Detect which cell encompasses the target text, then output its [X, Y] center coordinate. 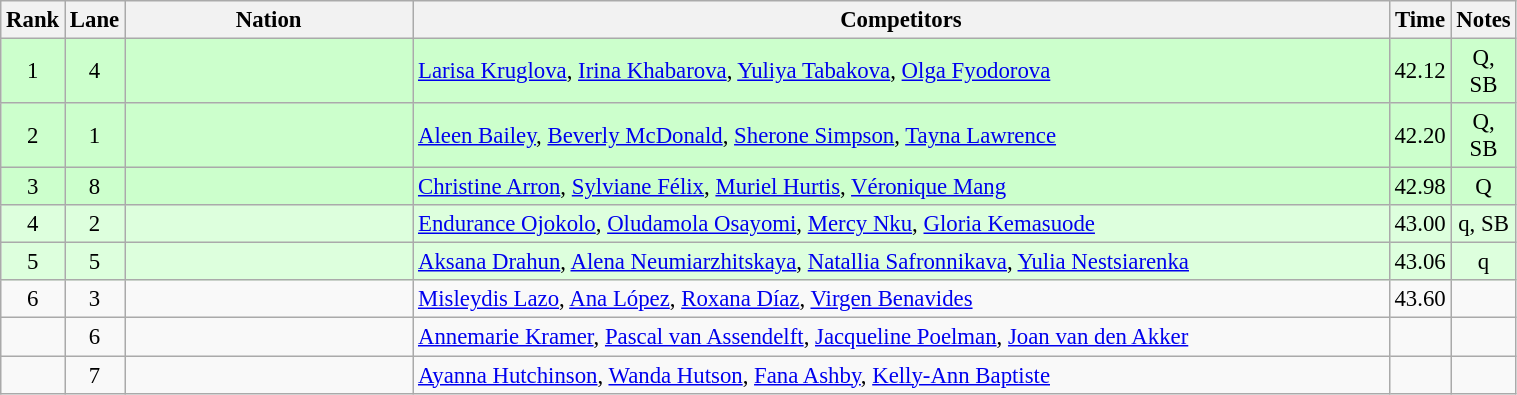
Christine Arron, Sylviane Félix, Muriel Hurtis, Véronique Mang [901, 187]
8 [95, 187]
Q [1484, 187]
Lane [95, 20]
43.00 [1420, 224]
43.60 [1420, 299]
Endurance Ojokolo, Oludamola Osayomi, Mercy Nku, Gloria Kemasuode [901, 224]
42.20 [1420, 136]
7 [95, 375]
Competitors [901, 20]
Time [1420, 20]
Nation [269, 20]
Aleen Bailey, Beverly McDonald, Sherone Simpson, Tayna Lawrence [901, 136]
Aksana Drahun, Alena Neumiarzhitskaya, Natallia Safronnikava, Yulia Nestsiarenka [901, 262]
Misleydis Lazo, Ana López, Roxana Díaz, Virgen Benavides [901, 299]
Notes [1484, 20]
42.98 [1420, 187]
Annemarie Kramer, Pascal van Assendelft, Jacqueline Poelman, Joan van den Akker [901, 337]
Rank [33, 20]
43.06 [1420, 262]
Ayanna Hutchinson, Wanda Hutson, Fana Ashby, Kelly-Ann Baptiste [901, 375]
q [1484, 262]
42.12 [1420, 72]
Larisa Kruglova, Irina Khabarova, Yuliya Tabakova, Olga Fyodorova [901, 72]
q, SB [1484, 224]
